Return the [X, Y] coordinate for the center point of the cell that contains the specified text.  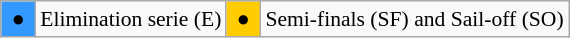
Elimination serie (E) [130, 19]
Semi-finals (SF) and Sail-off (SO) [414, 19]
